Search for the cell housing the specified text and yield its (X, Y) center coordinate. 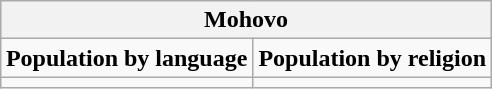
Mohovo (246, 20)
Population by religion (372, 58)
Population by language (126, 58)
